Search for the cell housing the specified text and yield its (X, Y) center coordinate. 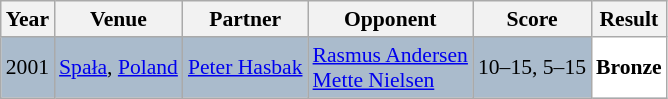
Result (629, 19)
Spała, Poland (118, 68)
2001 (28, 68)
Partner (246, 19)
Peter Hasbak (246, 68)
Bronze (629, 68)
10–15, 5–15 (532, 68)
Year (28, 19)
Venue (118, 19)
Score (532, 19)
Rasmus Andersen Mette Nielsen (390, 68)
Opponent (390, 19)
